Find where the given text appears and provide that cell's center as (X, Y) coordinate. 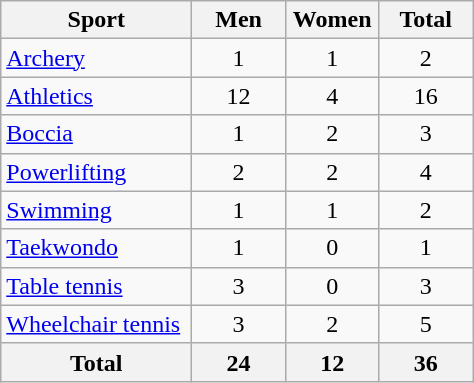
36 (426, 362)
24 (239, 362)
5 (426, 324)
Sport (96, 20)
Wheelchair tennis (96, 324)
Boccia (96, 134)
Powerlifting (96, 172)
Table tennis (96, 286)
Athletics (96, 96)
Archery (96, 58)
Women (332, 20)
16 (426, 96)
Swimming (96, 210)
Men (239, 20)
Taekwondo (96, 248)
